For the text-containing cell, return its midpoint in [X, Y] coordinate format. 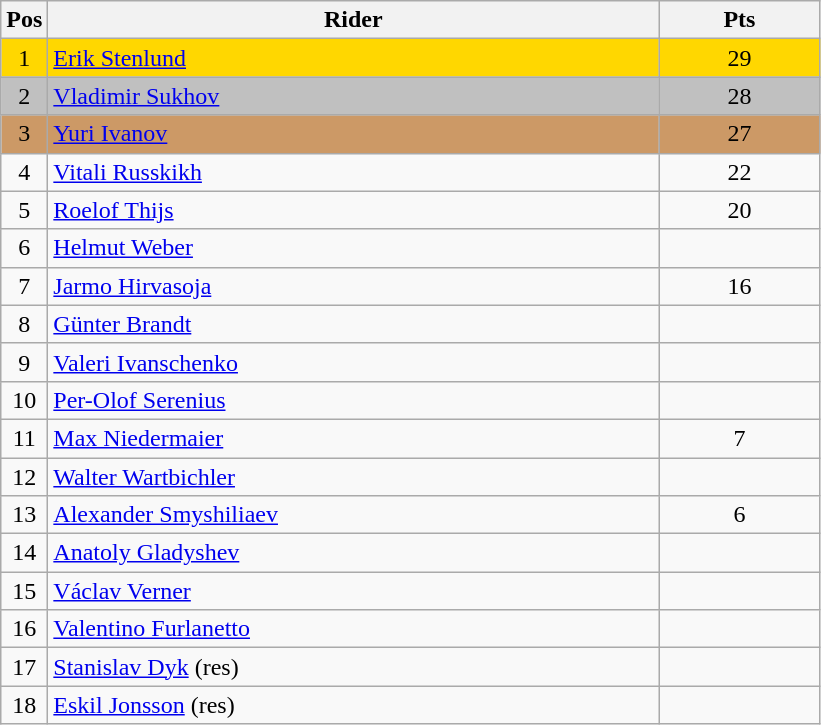
Pos [24, 20]
15 [24, 591]
5 [24, 210]
12 [24, 477]
9 [24, 362]
Valeri Ivanschenko [354, 362]
Walter Wartbichler [354, 477]
3 [24, 134]
10 [24, 400]
Pts [740, 20]
Stanislav Dyk (res) [354, 667]
14 [24, 553]
Rider [354, 20]
Vitali Russkikh [354, 172]
27 [740, 134]
11 [24, 438]
17 [24, 667]
Per-Olof Serenius [354, 400]
13 [24, 515]
8 [24, 324]
Jarmo Hirvasoja [354, 286]
2 [24, 96]
Yuri Ivanov [354, 134]
4 [24, 172]
20 [740, 210]
28 [740, 96]
Valentino Furlanetto [354, 629]
Günter Brandt [354, 324]
Václav Verner [354, 591]
Erik Stenlund [354, 58]
Helmut Weber [354, 248]
Roelof Thijs [354, 210]
29 [740, 58]
Max Niedermaier [354, 438]
18 [24, 705]
1 [24, 58]
Anatoly Gladyshev [354, 553]
Eskil Jonsson (res) [354, 705]
Alexander Smyshiliaev [354, 515]
22 [740, 172]
Vladimir Sukhov [354, 96]
